Output the (x, y) coordinate of the center of the cell containing the given text.  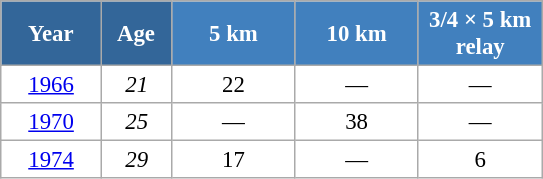
1966 (52, 85)
25 (136, 122)
Year (52, 34)
10 km (356, 34)
21 (136, 85)
3/4 × 5 km relay (480, 34)
Age (136, 34)
22 (234, 85)
38 (356, 122)
1974 (52, 160)
5 km (234, 34)
29 (136, 160)
1970 (52, 122)
6 (480, 160)
17 (234, 160)
